Scan for the cell matching the given text and deliver its [X, Y] coordinate at center. 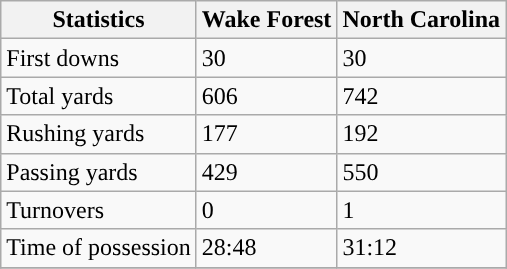
Wake Forest [266, 20]
550 [422, 172]
North Carolina [422, 20]
606 [266, 96]
429 [266, 172]
Passing yards [99, 172]
742 [422, 96]
Total yards [99, 96]
177 [266, 134]
Statistics [99, 20]
1 [422, 210]
192 [422, 134]
31:12 [422, 248]
0 [266, 210]
28:48 [266, 248]
Rushing yards [99, 134]
Time of possession [99, 248]
Turnovers [99, 210]
First downs [99, 58]
